Identify which cell holds the provided text, then report its (X, Y) central coordinate. 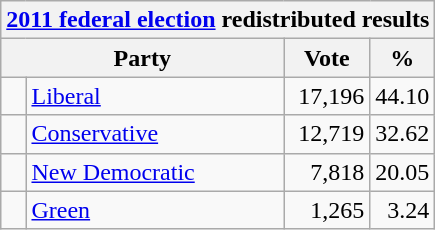
32.62 (402, 134)
Liberal (155, 96)
7,818 (327, 172)
New Democratic (155, 172)
2011 federal election redistributed results (218, 20)
12,719 (327, 134)
Vote (327, 58)
3.24 (402, 210)
17,196 (327, 96)
Green (155, 210)
Conservative (155, 134)
44.10 (402, 96)
% (402, 58)
1,265 (327, 210)
Party (142, 58)
20.05 (402, 172)
